From the cell containing the given text, extract its center point as [x, y] coordinate. 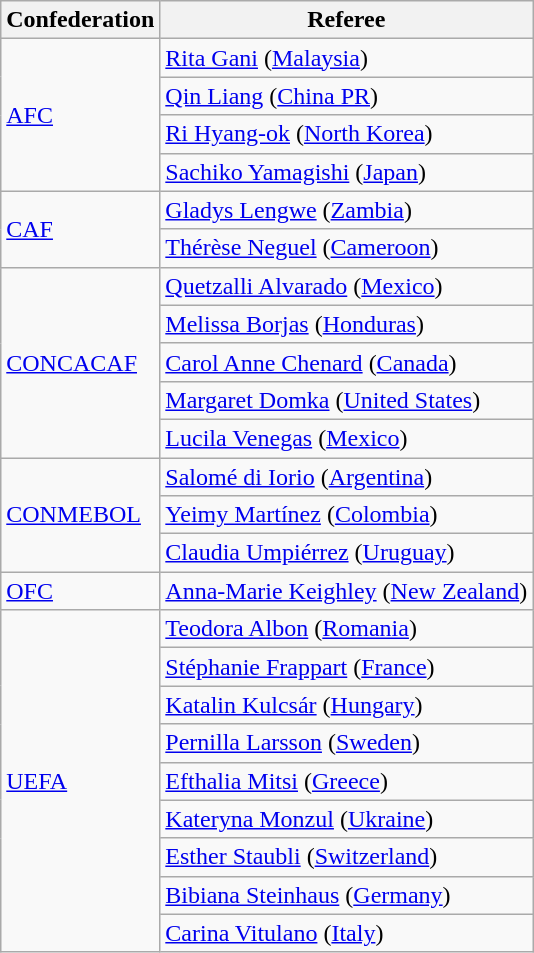
Yeimy Martínez (Colombia) [346, 515]
Pernilla Larsson (Sweden) [346, 743]
Sachiko Yamagishi (Japan) [346, 172]
Anna-Marie Keighley (New Zealand) [346, 591]
OFC [80, 591]
Thérèse Neguel (Cameroon) [346, 248]
Katalin Kulcsár (Hungary) [346, 705]
UEFA [80, 782]
Melissa Borjas (Honduras) [346, 324]
Stéphanie Frappart (France) [346, 667]
Qin Liang (China PR) [346, 96]
Esther Staubli (Switzerland) [346, 857]
CONCACAF [80, 362]
Carol Anne Chenard (Canada) [346, 362]
CONMEBOL [80, 515]
Claudia Umpiérrez (Uruguay) [346, 553]
Efthalia Mitsi (Greece) [346, 781]
Quetzalli Alvarado (Mexico) [346, 286]
Gladys Lengwe (Zambia) [346, 210]
Confederation [80, 20]
Teodora Albon (Romania) [346, 629]
AFC [80, 115]
Rita Gani (Malaysia) [346, 58]
Carina Vitulano (Italy) [346, 933]
Ri Hyang-ok (North Korea) [346, 134]
Referee [346, 20]
Bibiana Steinhaus (Germany) [346, 895]
Lucila Venegas (Mexico) [346, 438]
Margaret Domka (United States) [346, 400]
CAF [80, 229]
Kateryna Monzul (Ukraine) [346, 819]
Salomé di Iorio (Argentina) [346, 477]
